Extract the [x, y] coordinate from the center of the cell holding the provided text.  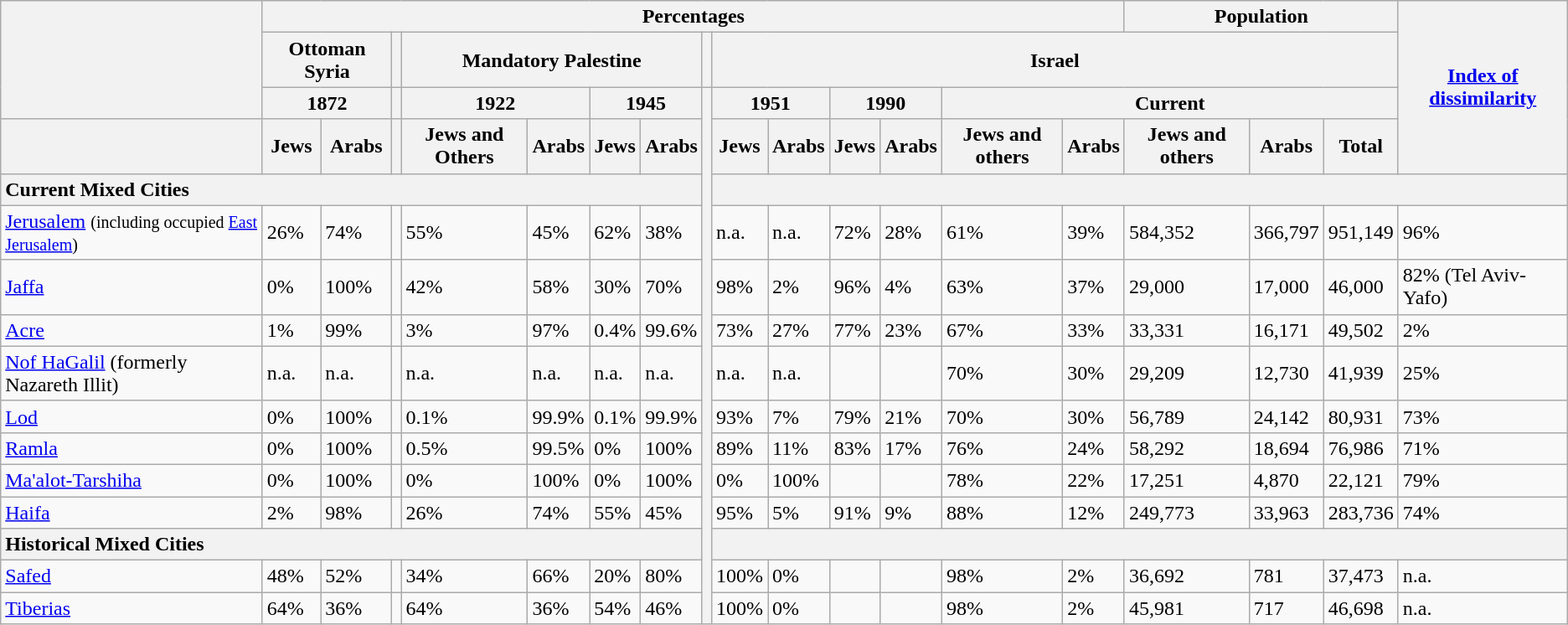
91% [854, 512]
49,502 [1360, 330]
22% [1094, 480]
48% [291, 576]
366,797 [1287, 233]
28% [911, 233]
41,939 [1360, 374]
5% [798, 512]
58,292 [1186, 448]
1951 [771, 103]
Historical Mixed Cities [352, 545]
33% [1094, 330]
0.5% [464, 448]
283,736 [1360, 512]
Population [1261, 17]
Ottoman Syria [327, 60]
0.4% [615, 330]
Jews and Others [464, 146]
18,694 [1287, 448]
11% [798, 448]
16,171 [1287, 330]
951,149 [1360, 233]
1990 [885, 103]
22,121 [1360, 480]
37,473 [1360, 576]
76% [1002, 448]
46,000 [1360, 287]
33,963 [1287, 512]
Index of dissimilarity [1483, 87]
9% [911, 512]
17% [911, 448]
67% [1002, 330]
Lod [132, 416]
80% [672, 576]
20% [615, 576]
1872 [327, 103]
99.6% [672, 330]
37% [1094, 287]
12,730 [1287, 374]
24,142 [1287, 416]
93% [739, 416]
Tiberias [132, 608]
63% [1002, 287]
45,981 [1186, 608]
99.5% [559, 448]
4,870 [1287, 480]
33,331 [1186, 330]
25% [1483, 374]
584,352 [1186, 233]
34% [464, 576]
78% [1002, 480]
Ramla [132, 448]
Jaffa [132, 287]
27% [798, 330]
17,000 [1287, 287]
Percentages [694, 17]
781 [1287, 576]
72% [854, 233]
1% [291, 330]
42% [464, 287]
83% [854, 448]
56,789 [1186, 416]
80,931 [1360, 416]
95% [739, 512]
1922 [496, 103]
62% [615, 233]
Jerusalem (including occupied East Jerusalem) [132, 233]
52% [357, 576]
24% [1094, 448]
88% [1002, 512]
54% [615, 608]
29,000 [1186, 287]
71% [1483, 448]
39% [1094, 233]
717 [1287, 608]
Haifa [132, 512]
82% (Tel Aviv-Yafo) [1483, 287]
36,692 [1186, 576]
Current [1169, 103]
Ma'alot-Tarshiha [132, 480]
Acre [132, 330]
46% [672, 608]
46,698 [1360, 608]
249,773 [1186, 512]
89% [739, 448]
76,986 [1360, 448]
3% [464, 330]
77% [854, 330]
Total [1360, 146]
61% [1002, 233]
12% [1094, 512]
99% [357, 330]
17,251 [1186, 480]
1945 [647, 103]
97% [559, 330]
4% [911, 287]
29,209 [1186, 374]
58% [559, 287]
Israel [1055, 60]
Mandatory Palestine [552, 60]
Safed [132, 576]
Current Mixed Cities [352, 189]
38% [672, 233]
66% [559, 576]
21% [911, 416]
Nof HaGalil (formerly Nazareth Illit) [132, 374]
23% [911, 330]
7% [798, 416]
